Identify which cell holds the provided text, then report its (X, Y) central coordinate. 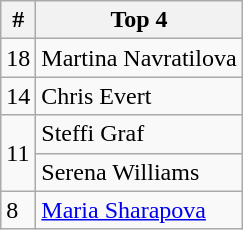
Top 4 (139, 20)
# (18, 20)
Maria Sharapova (139, 210)
Martina Navratilova (139, 58)
11 (18, 153)
8 (18, 210)
Steffi Graf (139, 134)
Serena Williams (139, 172)
18 (18, 58)
Chris Evert (139, 96)
14 (18, 96)
